Identify which cell holds the provided text, then report its [X, Y] central coordinate. 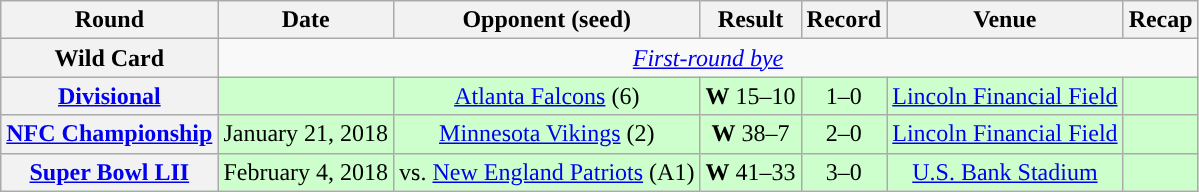
W 15–10 [750, 96]
1–0 [844, 96]
Divisional [110, 96]
Round [110, 20]
NFC Championship [110, 134]
W 41–33 [750, 172]
W 38–7 [750, 134]
January 21, 2018 [306, 134]
3–0 [844, 172]
Wild Card [110, 58]
Minnesota Vikings (2) [547, 134]
Super Bowl LII [110, 172]
U.S. Bank Stadium [1005, 172]
Date [306, 20]
vs. New England Patriots (A1) [547, 172]
Record [844, 20]
Venue [1005, 20]
February 4, 2018 [306, 172]
First-round bye [708, 58]
2–0 [844, 134]
Opponent (seed) [547, 20]
Atlanta Falcons (6) [547, 96]
Recap [1160, 20]
Result [750, 20]
